Locate the cell with the specified text and output its (X, Y) center coordinate. 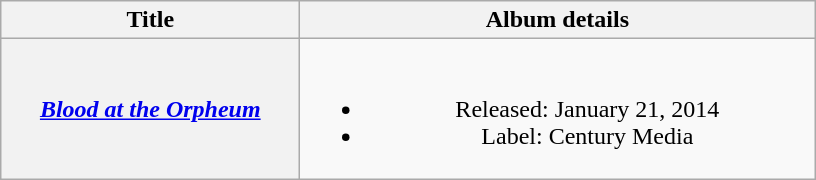
Album details (558, 20)
Blood at the Orpheum (150, 109)
Released: January 21, 2014Label: Century Media (558, 109)
Title (150, 20)
